Scan for the cell matching the given text and deliver its [X, Y] coordinate at center. 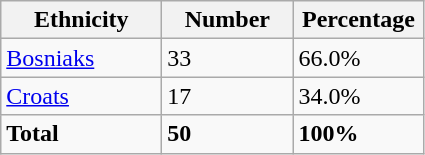
66.0% [358, 58]
34.0% [358, 96]
Number [228, 20]
50 [228, 134]
Ethnicity [82, 20]
Percentage [358, 20]
100% [358, 134]
Total [82, 134]
17 [228, 96]
33 [228, 58]
Croats [82, 96]
Bosniaks [82, 58]
